Pinpoint the cell where the given text exists, returning its (X, Y) midpoint coordinate. 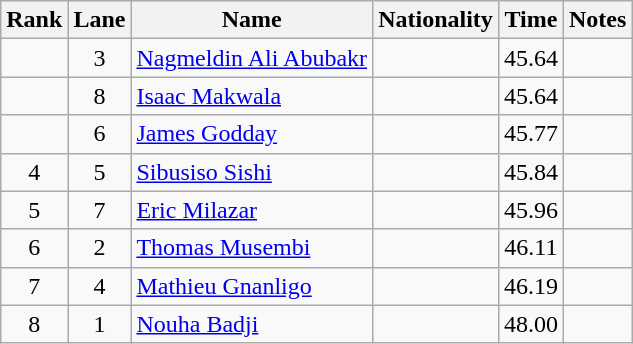
Isaac Makwala (252, 96)
Thomas Musembi (252, 248)
Lane (100, 20)
Time (530, 20)
45.77 (530, 134)
3 (100, 58)
48.00 (530, 324)
45.96 (530, 210)
46.19 (530, 286)
Nouha Badji (252, 324)
Nationality (436, 20)
Eric Milazar (252, 210)
1 (100, 324)
Notes (597, 20)
Rank (34, 20)
46.11 (530, 248)
Mathieu Gnanligo (252, 286)
Nagmeldin Ali Abubakr (252, 58)
Name (252, 20)
2 (100, 248)
Sibusiso Sishi (252, 172)
James Godday (252, 134)
45.84 (530, 172)
